Extract the [X, Y] coordinate from the center of the cell holding the provided text.  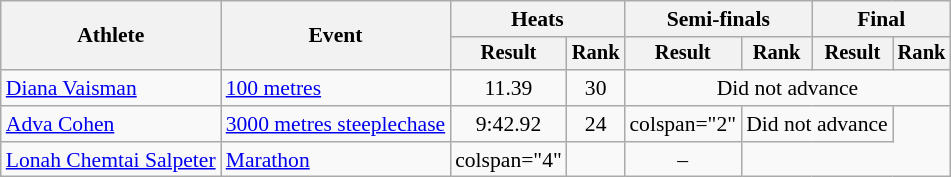
Semi-finals [718, 19]
Athlete [111, 36]
9:42.92 [508, 124]
Event [336, 36]
24 [596, 124]
100 metres [336, 88]
11.39 [508, 88]
30 [596, 88]
colspan="2" [682, 124]
Final [881, 19]
Heats [537, 19]
Adva Cohen [111, 124]
Diana Vaisman [111, 88]
3000 metres steeplechase [336, 124]
